Provide the [X, Y] coordinate of the cell's center where the given text is located.  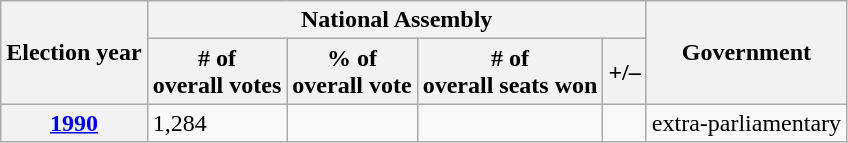
+/– [624, 72]
Government [746, 52]
Election year [74, 52]
% ofoverall vote [352, 72]
National Assembly [396, 20]
1,284 [217, 123]
# ofoverall seats won [510, 72]
# ofoverall votes [217, 72]
1990 [74, 123]
extra-parliamentary [746, 123]
